Find where the given text appears and provide that cell's center as [X, Y] coordinate. 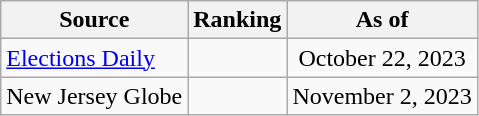
Ranking [238, 20]
Source [94, 20]
November 2, 2023 [382, 96]
October 22, 2023 [382, 58]
As of [382, 20]
New Jersey Globe [94, 96]
Elections Daily [94, 58]
